Find where the given text appears and provide that cell's center as [X, Y] coordinate. 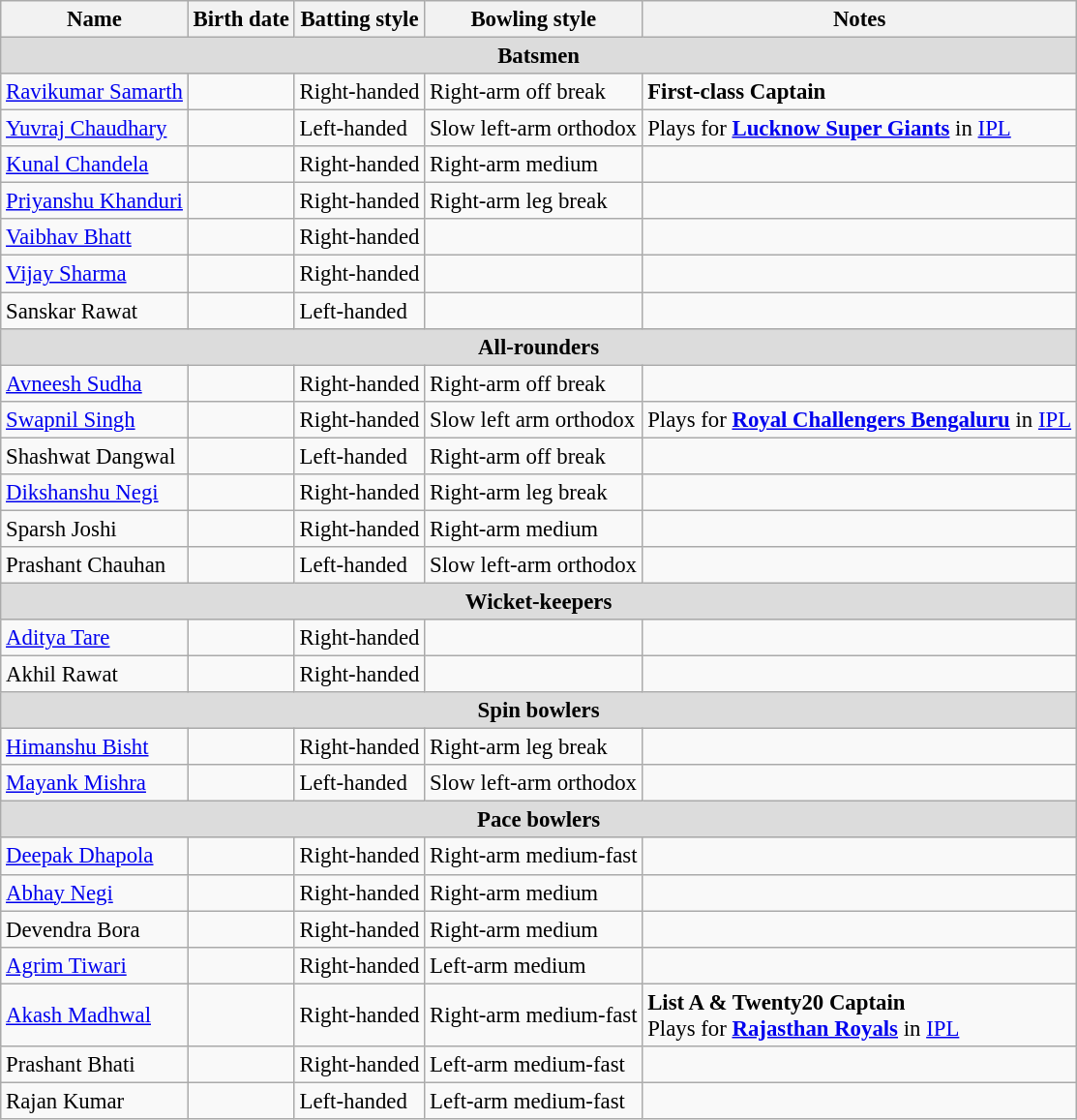
Slow left arm orthodox [534, 419]
Bowling style [534, 19]
Mayank Mishra [95, 783]
Dikshanshu Negi [95, 493]
Batsmen [539, 56]
Agrim Tiwari [95, 965]
Prashant Bhati [95, 1065]
Spin bowlers [539, 711]
Plays for Royal Challengers Bengaluru in IPL [859, 419]
Name [95, 19]
Priyanshu Khanduri [95, 201]
Prashant Chauhan [95, 565]
Devendra Bora [95, 929]
Vijay Sharma [95, 274]
Shashwat Dangwal [95, 456]
Kunal Chandela [95, 165]
First-class Captain [859, 92]
Plays for Lucknow Super Giants in IPL [859, 129]
Sparsh Joshi [95, 529]
Akash Madhwal [95, 1014]
Yuvraj Chaudhary [95, 129]
Birth date [241, 19]
Wicket-keepers [539, 601]
Sanskar Rawat [95, 311]
Ravikumar Samarth [95, 92]
Akhil Rawat [95, 675]
Avneesh Sudha [95, 383]
Batting style [360, 19]
Aditya Tare [95, 638]
Deepak Dhapola [95, 857]
Swapnil Singh [95, 419]
Left-arm medium [534, 965]
Rajan Kumar [95, 1101]
Vaibhav Bhatt [95, 237]
Notes [859, 19]
Abhay Negi [95, 893]
Himanshu Bisht [95, 747]
Pace bowlers [539, 820]
All-rounders [539, 347]
List A & Twenty20 Captain Plays for Rajasthan Royals in IPL [859, 1014]
